Determine the (X, Y) coordinate at the center of the cell enclosing the given text.  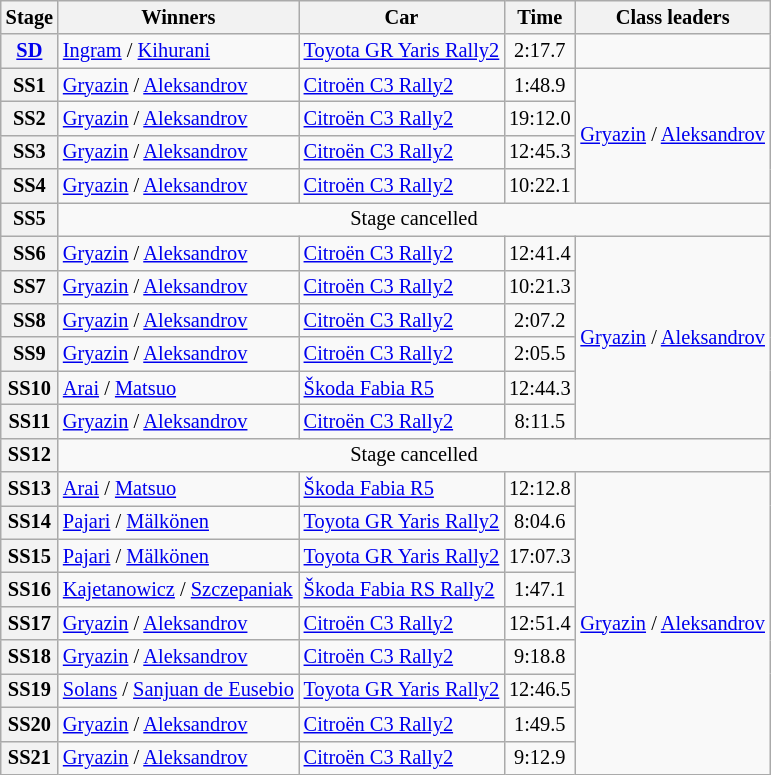
Solans / Sanjuan de Eusebio (178, 690)
Kajetanowicz / Szczepaniak (178, 589)
9:18.8 (540, 657)
17:07.3 (540, 556)
SS14 (30, 522)
1:49.5 (540, 724)
SS2 (30, 118)
12:51.4 (540, 623)
12:41.4 (540, 253)
SD (30, 51)
SS5 (30, 219)
SS16 (30, 589)
SS9 (30, 354)
Time (540, 17)
Ingram / Kihurani (178, 51)
2:17.7 (540, 51)
SS4 (30, 186)
Stage (30, 17)
SS1 (30, 85)
SS8 (30, 320)
SS11 (30, 421)
SS20 (30, 724)
SS6 (30, 253)
SS10 (30, 388)
SS19 (30, 690)
SS17 (30, 623)
8:04.6 (540, 522)
SS12 (30, 455)
SS7 (30, 287)
Winners (178, 17)
19:12.0 (540, 118)
SS15 (30, 556)
1:47.1 (540, 589)
Car (402, 17)
2:05.5 (540, 354)
12:12.8 (540, 489)
1:48.9 (540, 85)
2:07.2 (540, 320)
Class leaders (673, 17)
12:45.3 (540, 152)
9:12.9 (540, 758)
SS18 (30, 657)
SS21 (30, 758)
8:11.5 (540, 421)
12:46.5 (540, 690)
12:44.3 (540, 388)
10:22.1 (540, 186)
Škoda Fabia RS Rally2 (402, 589)
SS3 (30, 152)
10:21.3 (540, 287)
SS13 (30, 489)
